Identify which cell holds the provided text, then report its (X, Y) central coordinate. 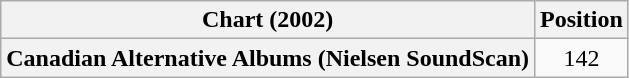
Canadian Alternative Albums (Nielsen SoundScan) (268, 58)
142 (582, 58)
Chart (2002) (268, 20)
Position (582, 20)
